From the cell containing the given text, extract its center point as [x, y] coordinate. 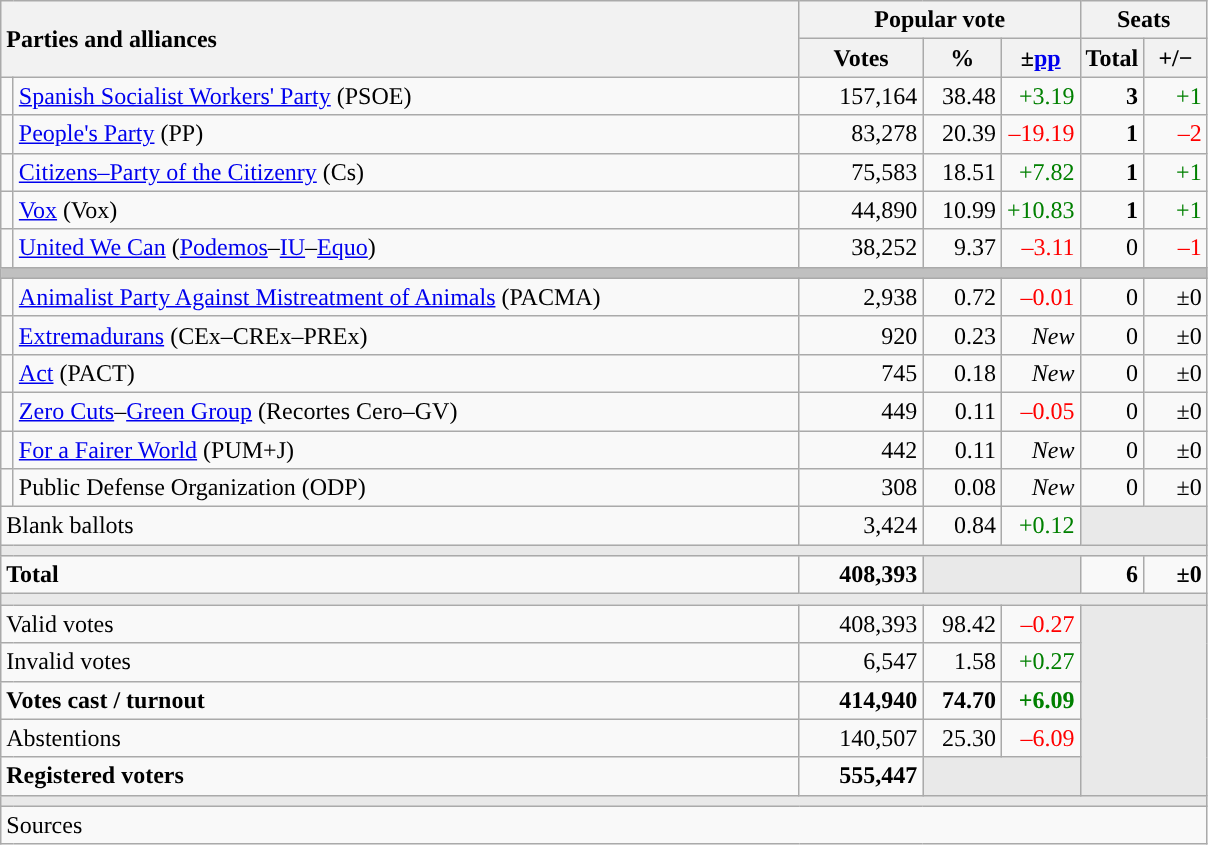
United We Can (Podemos–IU–Equo) [406, 248]
+3.19 [1040, 96]
+6.09 [1040, 700]
Invalid votes [400, 662]
83,278 [861, 134]
38,252 [861, 248]
+0.12 [1040, 526]
Vox (Vox) [406, 210]
140,507 [861, 738]
For a Fairer World (PUM+J) [406, 449]
Act (PACT) [406, 373]
–6.09 [1040, 738]
6 [1112, 575]
0.18 [962, 373]
–2 [1176, 134]
+10.83 [1040, 210]
% [962, 58]
2,938 [861, 297]
745 [861, 373]
3 [1112, 96]
1.58 [962, 662]
Votes [861, 58]
Animalist Party Against Mistreatment of Animals (PACMA) [406, 297]
3,424 [861, 526]
Extremadurans (CEx–CREx–PREx) [406, 335]
920 [861, 335]
Popular vote [940, 20]
–0.27 [1040, 624]
157,164 [861, 96]
0.84 [962, 526]
18.51 [962, 172]
9.37 [962, 248]
–1 [1176, 248]
0.08 [962, 488]
Abstentions [400, 738]
±pp [1040, 58]
Seats [1144, 20]
0.23 [962, 335]
+/− [1176, 58]
Registered voters [400, 776]
Parties and alliances [400, 39]
–19.19 [1040, 134]
Spanish Socialist Workers' Party (PSOE) [406, 96]
Sources [604, 825]
6,547 [861, 662]
Zero Cuts–Green Group (Recortes Cero–GV) [406, 411]
Blank ballots [400, 526]
10.99 [962, 210]
98.42 [962, 624]
+7.82 [1040, 172]
People's Party (PP) [406, 134]
Public Defense Organization (ODP) [406, 488]
Votes cast / turnout [400, 700]
+0.27 [1040, 662]
–3.11 [1040, 248]
0.72 [962, 297]
442 [861, 449]
449 [861, 411]
25.30 [962, 738]
555,447 [861, 776]
414,940 [861, 700]
44,890 [861, 210]
74.70 [962, 700]
75,583 [861, 172]
308 [861, 488]
Citizens–Party of the Citizenry (Cs) [406, 172]
20.39 [962, 134]
Valid votes [400, 624]
–0.05 [1040, 411]
38.48 [962, 96]
–0.01 [1040, 297]
